Detect which cell encompasses the target text, then output its [X, Y] center coordinate. 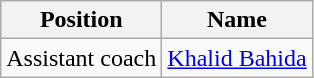
Assistant coach [82, 58]
Position [82, 20]
Khalid Bahida [237, 58]
Name [237, 20]
